Pinpoint the cell where the given text exists, returning its [x, y] midpoint coordinate. 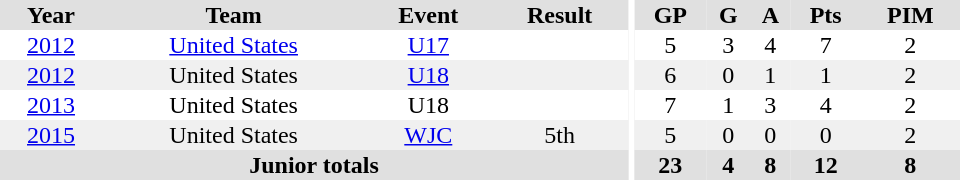
WJC [428, 135]
GP [670, 15]
2015 [51, 135]
2013 [51, 105]
23 [670, 165]
Result [560, 15]
Year [51, 15]
G [728, 15]
12 [826, 165]
PIM [910, 15]
Pts [826, 15]
6 [670, 75]
5th [560, 135]
Junior totals [314, 165]
A [770, 15]
U17 [428, 45]
Team [234, 15]
Event [428, 15]
